Return [X, Y] of the center of cell containing provided text 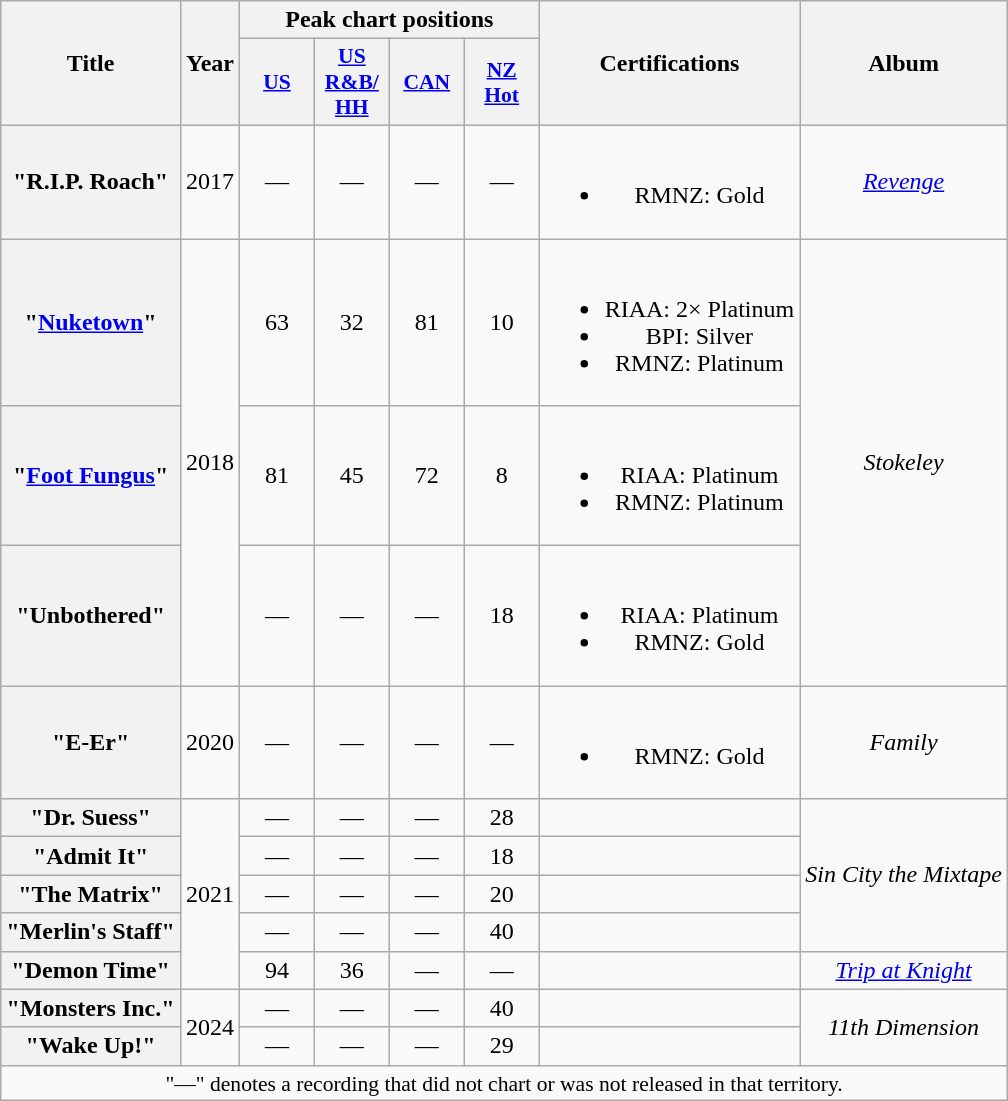
CAN [426, 82]
Year [210, 64]
"Dr. Suess" [91, 818]
2018 [210, 462]
36 [352, 970]
11th Dimension [904, 1027]
USR&B/HH [352, 82]
2024 [210, 1027]
63 [278, 322]
"Foot Fungus" [91, 476]
Family [904, 742]
8 [502, 476]
Trip at Knight [904, 970]
45 [352, 476]
10 [502, 322]
"Demon Time" [91, 970]
"Nuketown" [91, 322]
RIAA: PlatinumRMNZ: Gold [670, 616]
"E-Er" [91, 742]
"Admit It" [91, 856]
29 [502, 1046]
20 [502, 894]
2020 [210, 742]
94 [278, 970]
"Unbothered" [91, 616]
"The Matrix" [91, 894]
2021 [210, 894]
US [278, 82]
"R.I.P. Roach" [91, 182]
Album [904, 64]
2017 [210, 182]
NZHot [502, 82]
Stokeley [904, 462]
Revenge [904, 182]
Certifications [670, 64]
Sin City the Mixtape [904, 875]
Peak chart positions [390, 20]
Title [91, 64]
72 [426, 476]
RIAA: 2× PlatinumBPI: SilverRMNZ: Platinum [670, 322]
"—" denotes a recording that did not chart or was not released in that territory. [504, 1083]
RIAA: PlatinumRMNZ: Platinum [670, 476]
32 [352, 322]
"Merlin's Staff" [91, 932]
"Monsters Inc." [91, 1008]
28 [502, 818]
"Wake Up!" [91, 1046]
